Find where the given text appears and provide that cell's center as [x, y] coordinate. 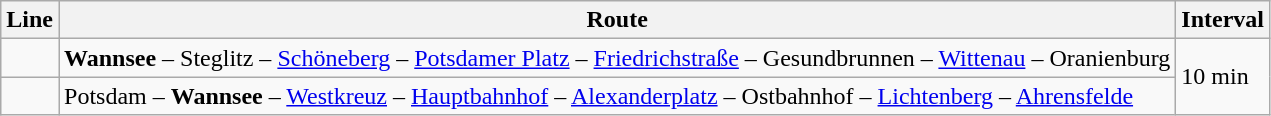
10 min [1223, 77]
Wannsee – Steglitz – Schöneberg – Potsdamer Platz – Friedrichstraße – Gesundbrunnen – Wittenau – Oranienburg [616, 58]
Potsdam – Wannsee – Westkreuz – Hauptbahnhof – Alexanderplatz – Ostbahnhof – Lichtenberg – Ahrensfelde [616, 96]
Interval [1223, 20]
Line [30, 20]
Route [616, 20]
